Search for the cell housing the specified text and yield its [x, y] center coordinate. 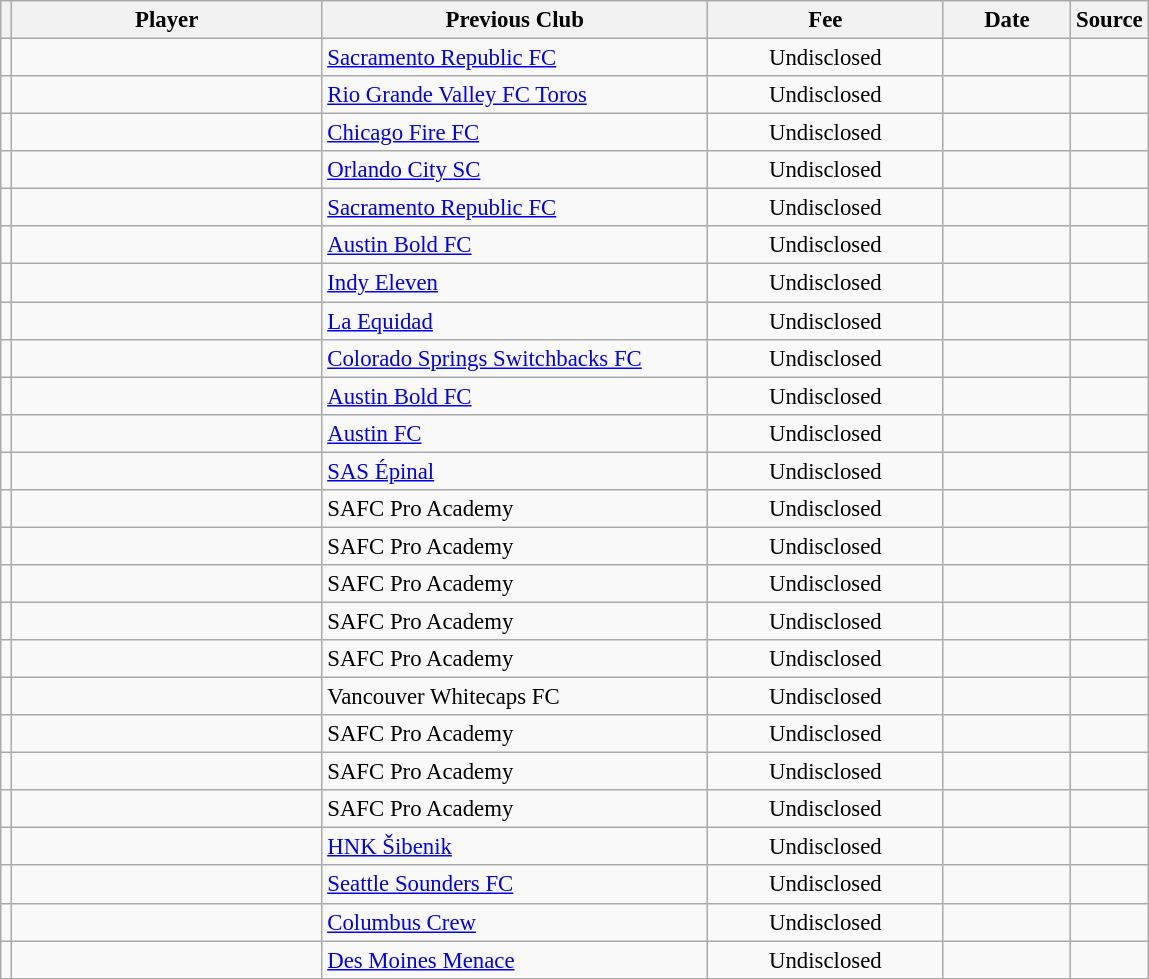
Austin FC [515, 433]
Indy Eleven [515, 283]
Des Moines Menace [515, 960]
Date [1007, 20]
Player [166, 20]
Rio Grande Valley FC Toros [515, 95]
Previous Club [515, 20]
Orlando City SC [515, 170]
La Equidad [515, 321]
Columbus Crew [515, 922]
Vancouver Whitecaps FC [515, 697]
Chicago Fire FC [515, 133]
SAS Épinal [515, 471]
Colorado Springs Switchbacks FC [515, 358]
Source [1110, 20]
Fee [826, 20]
Seattle Sounders FC [515, 885]
HNK Šibenik [515, 847]
